Return the (X, Y) coordinate for the center point of the cell that contains the specified text.  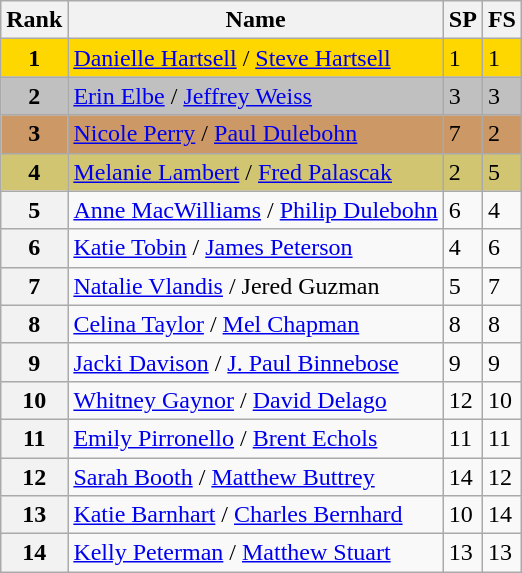
Natalie Vlandis / Jered Guzman (256, 286)
Jacki Davison / J. Paul Binnebose (256, 362)
Anne MacWilliams / Philip Dulebohn (256, 210)
Celina Taylor / Mel Chapman (256, 324)
Whitney Gaynor / David Delago (256, 400)
Nicole Perry / Paul Dulebohn (256, 134)
Erin Elbe / Jeffrey Weiss (256, 96)
Kelly Peterman / Matthew Stuart (256, 553)
Danielle Hartsell / Steve Hartsell (256, 58)
FS (502, 20)
Sarah Booth / Matthew Buttrey (256, 477)
SP (462, 20)
Rank (34, 20)
Emily Pirronello / Brent Echols (256, 438)
Katie Tobin / James Peterson (256, 248)
Melanie Lambert / Fred Palascak (256, 172)
Katie Barnhart / Charles Bernhard (256, 515)
Name (256, 20)
